Capture the cell that displays the provided text and extract its (X, Y) central coordinate. 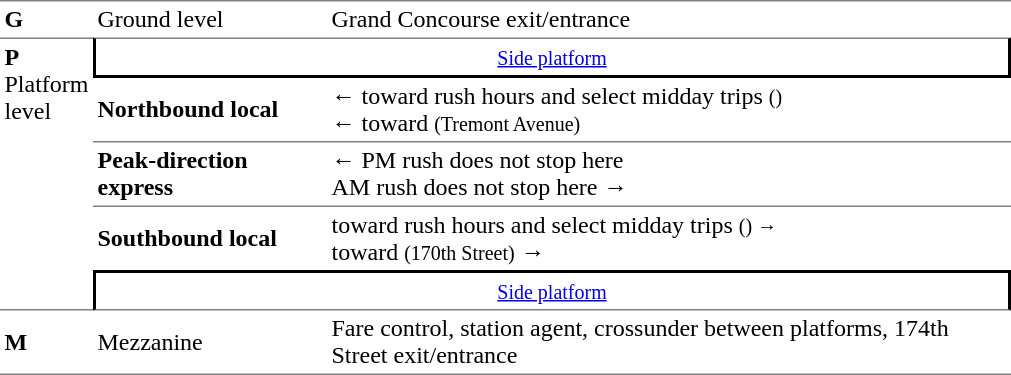
← toward rush hours and select midday trips ()← toward (Tremont Avenue) (669, 110)
Grand Concourse exit/entrance (669, 19)
PPlatform level (46, 174)
G (46, 19)
Peak-direction express (210, 174)
← PM rush does not stop here AM rush does not stop here → (669, 174)
Northbound local (210, 110)
Ground level (210, 19)
Southbound local (210, 238)
M (46, 342)
Fare control, station agent, crossunder between platforms, 174th Street exit/entrance (669, 342)
toward rush hours and select midday trips () → toward (170th Street) → (669, 238)
Mezzanine (210, 342)
